Detect which cell encompasses the target text, then output its [X, Y] center coordinate. 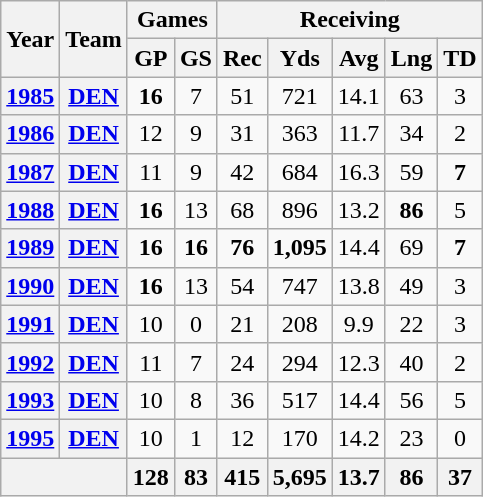
294 [300, 362]
14.1 [358, 96]
13.7 [358, 477]
11.7 [358, 134]
1989 [30, 248]
59 [411, 172]
16.3 [358, 172]
1985 [30, 96]
1988 [30, 210]
76 [242, 248]
Receiving [350, 20]
54 [242, 286]
Team [94, 39]
1995 [30, 438]
12.3 [358, 362]
1987 [30, 172]
1992 [30, 362]
1990 [30, 286]
Games [172, 20]
14.2 [358, 438]
42 [242, 172]
13.2 [358, 210]
24 [242, 362]
51 [242, 96]
170 [300, 438]
49 [411, 286]
56 [411, 400]
1991 [30, 324]
22 [411, 324]
896 [300, 210]
83 [196, 477]
9.9 [358, 324]
34 [411, 134]
415 [242, 477]
Yds [300, 58]
23 [411, 438]
TD [460, 58]
363 [300, 134]
GS [196, 58]
1,095 [300, 248]
36 [242, 400]
21 [242, 324]
5,695 [300, 477]
69 [411, 248]
63 [411, 96]
40 [411, 362]
208 [300, 324]
13.8 [358, 286]
747 [300, 286]
37 [460, 477]
1 [196, 438]
68 [242, 210]
31 [242, 134]
517 [300, 400]
Avg [358, 58]
Rec [242, 58]
128 [150, 477]
Lng [411, 58]
8 [196, 400]
721 [300, 96]
684 [300, 172]
1986 [30, 134]
GP [150, 58]
Year [30, 39]
1993 [30, 400]
